Search for the cell housing the specified text and yield its [x, y] center coordinate. 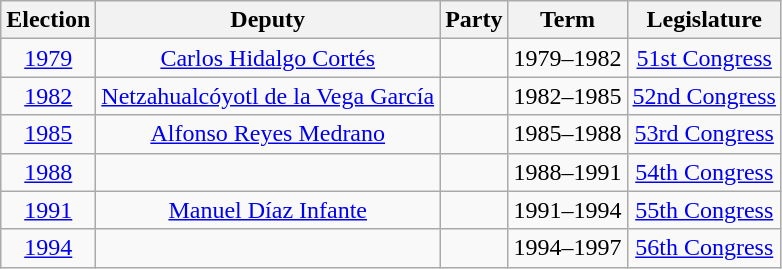
1985 [48, 134]
1979 [48, 58]
1985–1988 [568, 134]
1988–1991 [568, 172]
Election [48, 20]
56th Congress [704, 248]
1982–1985 [568, 96]
1979–1982 [568, 58]
Netzahualcóyotl de la Vega García [268, 96]
Deputy [268, 20]
1994–1997 [568, 248]
Carlos Hidalgo Cortés [268, 58]
1991 [48, 210]
1988 [48, 172]
53rd Congress [704, 134]
54th Congress [704, 172]
Party [474, 20]
51st Congress [704, 58]
Term [568, 20]
1991–1994 [568, 210]
Manuel Díaz Infante [268, 210]
52nd Congress [704, 96]
1994 [48, 248]
Legislature [704, 20]
1982 [48, 96]
Alfonso Reyes Medrano [268, 134]
55th Congress [704, 210]
